Output the (X, Y) coordinate of the center of the cell containing the given text.  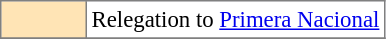
Relegation to Primera Nacional (235, 20)
